Find where the given text appears and provide that cell's center as [x, y] coordinate. 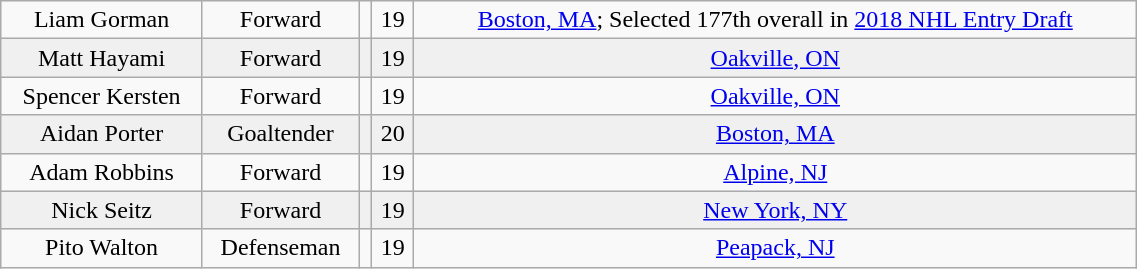
New York, NY [776, 210]
Nick Seitz [102, 210]
20 [393, 134]
Boston, MA; Selected 177th overall in 2018 NHL Entry Draft [776, 20]
Boston, MA [776, 134]
Defenseman [280, 248]
Peapack, NJ [776, 248]
Alpine, NJ [776, 172]
Adam Robbins [102, 172]
Goaltender [280, 134]
Spencer Kersten [102, 96]
Matt Hayami [102, 58]
Pito Walton [102, 248]
Aidan Porter [102, 134]
Liam Gorman [102, 20]
